Scan for the cell matching the given text and deliver its (x, y) coordinate at center. 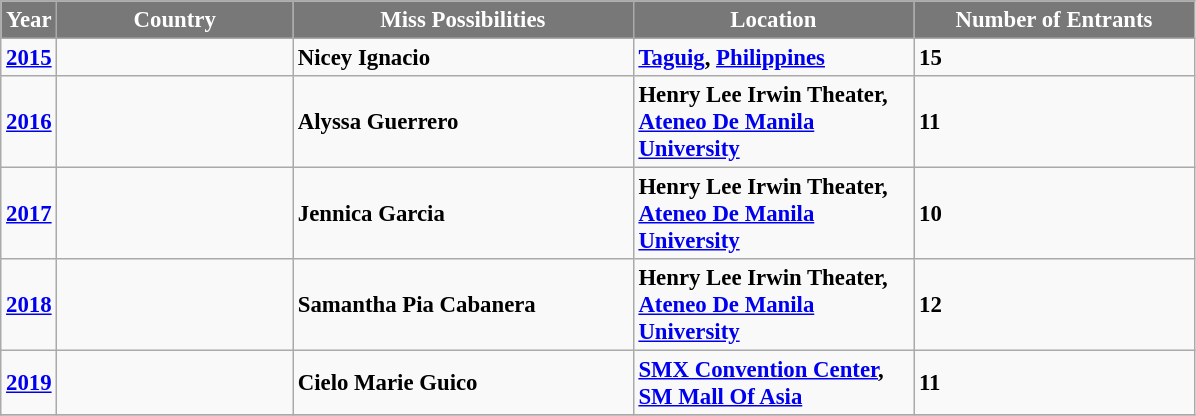
Nicey Ignacio (462, 58)
2018 (29, 305)
15 (1054, 58)
12 (1054, 305)
Samantha Pia Cabanera (462, 305)
2015 (29, 58)
SMX Convention Center, SM Mall Of Asia (774, 384)
10 (1054, 214)
Alyssa Guerrero (462, 122)
Number of Entrants (1054, 20)
Cielo Marie Guico (462, 384)
Jennica Garcia (462, 214)
2016 (29, 122)
2017 (29, 214)
2019 (29, 384)
Year (29, 20)
Taguig, Philippines (774, 58)
Location (774, 20)
Miss Possibilities (462, 20)
Country (175, 20)
